Detect which cell encompasses the target text, then output its [X, Y] center coordinate. 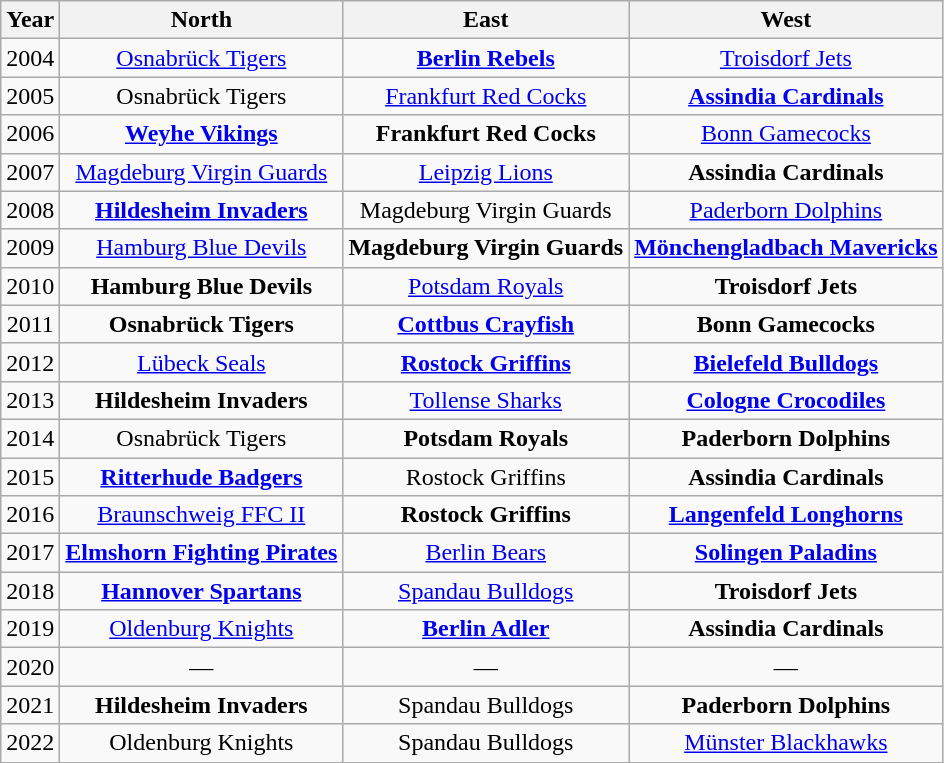
Elmshorn Fighting Pirates [202, 553]
Cottbus Crayfish [486, 324]
Ritterhude Badgers [202, 477]
Leipzig Lions [486, 172]
2007 [30, 172]
Bielefeld Bulldogs [786, 362]
Year [30, 20]
Berlin Adler [486, 629]
2018 [30, 591]
2009 [30, 248]
Lübeck Seals [202, 362]
Berlin Bears [486, 553]
Berlin Rebels [486, 58]
Braunschweig FFC II [202, 515]
West [786, 20]
Münster Blackhawks [786, 743]
Solingen Paladins [786, 553]
2013 [30, 400]
Weyhe Vikings [202, 134]
2011 [30, 324]
2010 [30, 286]
Mönchengladbach Mavericks [786, 248]
2016 [30, 515]
2014 [30, 438]
2005 [30, 96]
Hannover Spartans [202, 591]
2012 [30, 362]
2006 [30, 134]
2004 [30, 58]
North [202, 20]
2021 [30, 705]
2022 [30, 743]
East [486, 20]
2008 [30, 210]
2020 [30, 667]
Tollense Sharks [486, 400]
Langenfeld Longhorns [786, 515]
2017 [30, 553]
2019 [30, 629]
2015 [30, 477]
Cologne Crocodiles [786, 400]
